Scan for the cell matching the given text and deliver its [X, Y] coordinate at center. 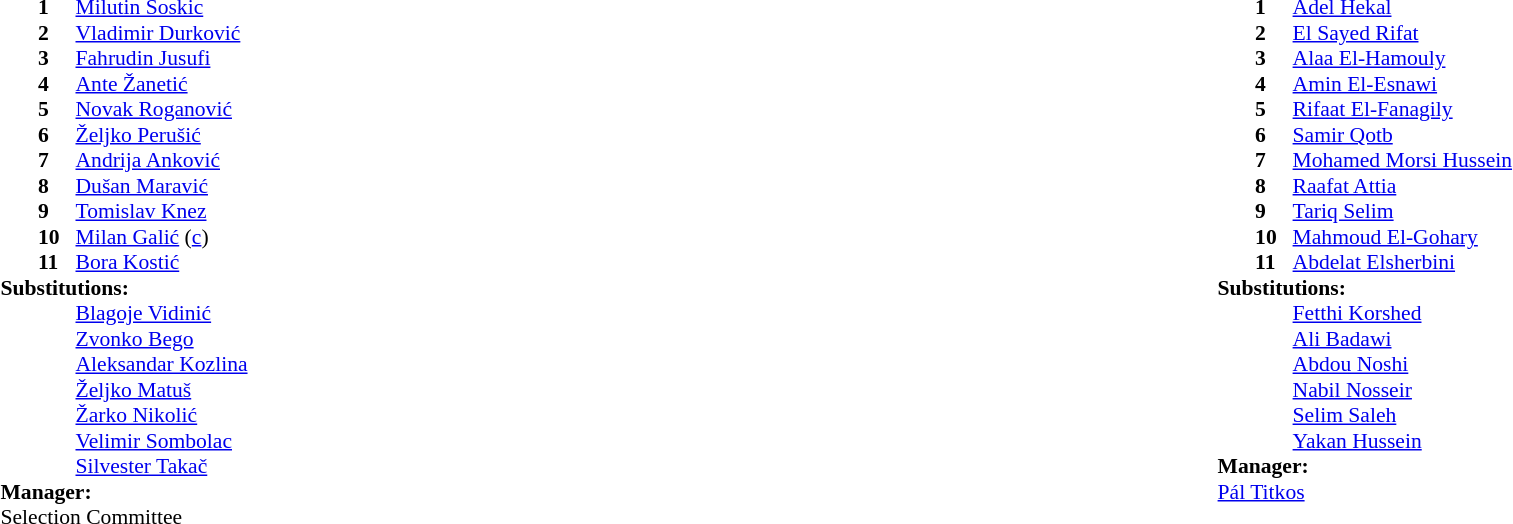
Tomislav Knez [162, 211]
Abdelat Elsherbini [1402, 263]
El Sayed Rifat [1402, 33]
Ali Badawi [1402, 339]
Tariq Selim [1402, 211]
Pál Titkos [1365, 492]
Vladimir Durković [162, 33]
Andrija Anković [162, 161]
Mohamed Morsi Hussein [1402, 161]
Milan Galić (c) [162, 237]
Zvonko Bego [162, 339]
Željko Matuš [162, 390]
Nabil Nosseir [1402, 390]
Amin El-Esnawi [1402, 84]
Ante Žanetić [162, 84]
Yakan Hussein [1402, 441]
Alaa El-Hamouly [1402, 59]
Željko Perušić [162, 135]
Raafat Attia [1402, 186]
Žarko Nikolić [162, 415]
Fahrudin Jusufi [162, 59]
Samir Qotb [1402, 135]
Selim Saleh [1402, 415]
Novak Roganović [162, 109]
Mahmoud El-Gohary [1402, 237]
Aleksandar Kozlina [162, 365]
Dušan Maravić [162, 186]
Rifaat El-Fanagily [1402, 109]
Velimir Sombolac [162, 441]
Bora Kostić [162, 263]
Silvester Takač [162, 467]
Abdou Noshi [1402, 365]
Fetthi Korshed [1402, 313]
Blagoje Vidinić [162, 313]
